Search for the cell housing the specified text and yield its (x, y) center coordinate. 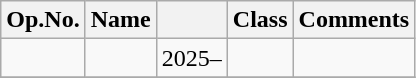
2025– (192, 58)
Class (260, 20)
Op.No. (43, 20)
Comments (354, 20)
Name (120, 20)
